From the cell containing the given text, extract its center point as [X, Y] coordinate. 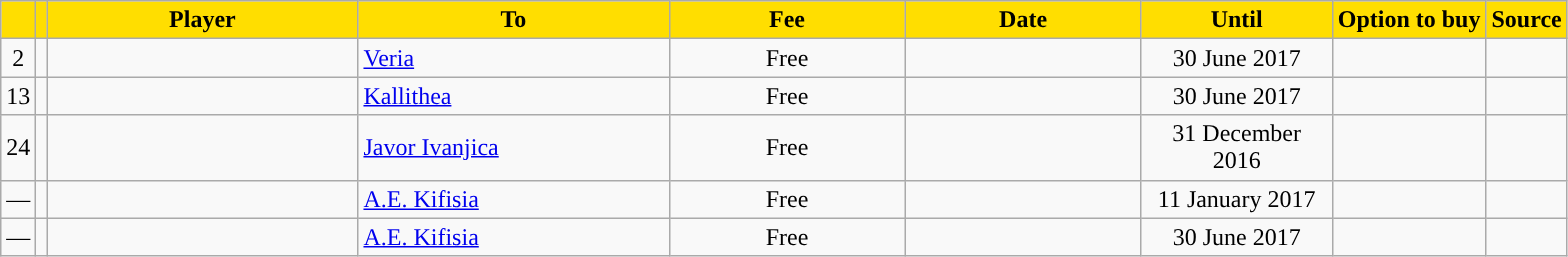
31 December 2016 [1236, 148]
Option to buy [1409, 20]
Fee [787, 20]
2 [18, 58]
Kallithea [514, 96]
Javor Ivanjica [514, 148]
To [514, 20]
Date [1023, 20]
Player [202, 20]
Source [1526, 20]
13 [18, 96]
Veria [514, 58]
11 January 2017 [1236, 199]
24 [18, 148]
Until [1236, 20]
